Output the [X, Y] coordinate of the center of the cell containing the given text.  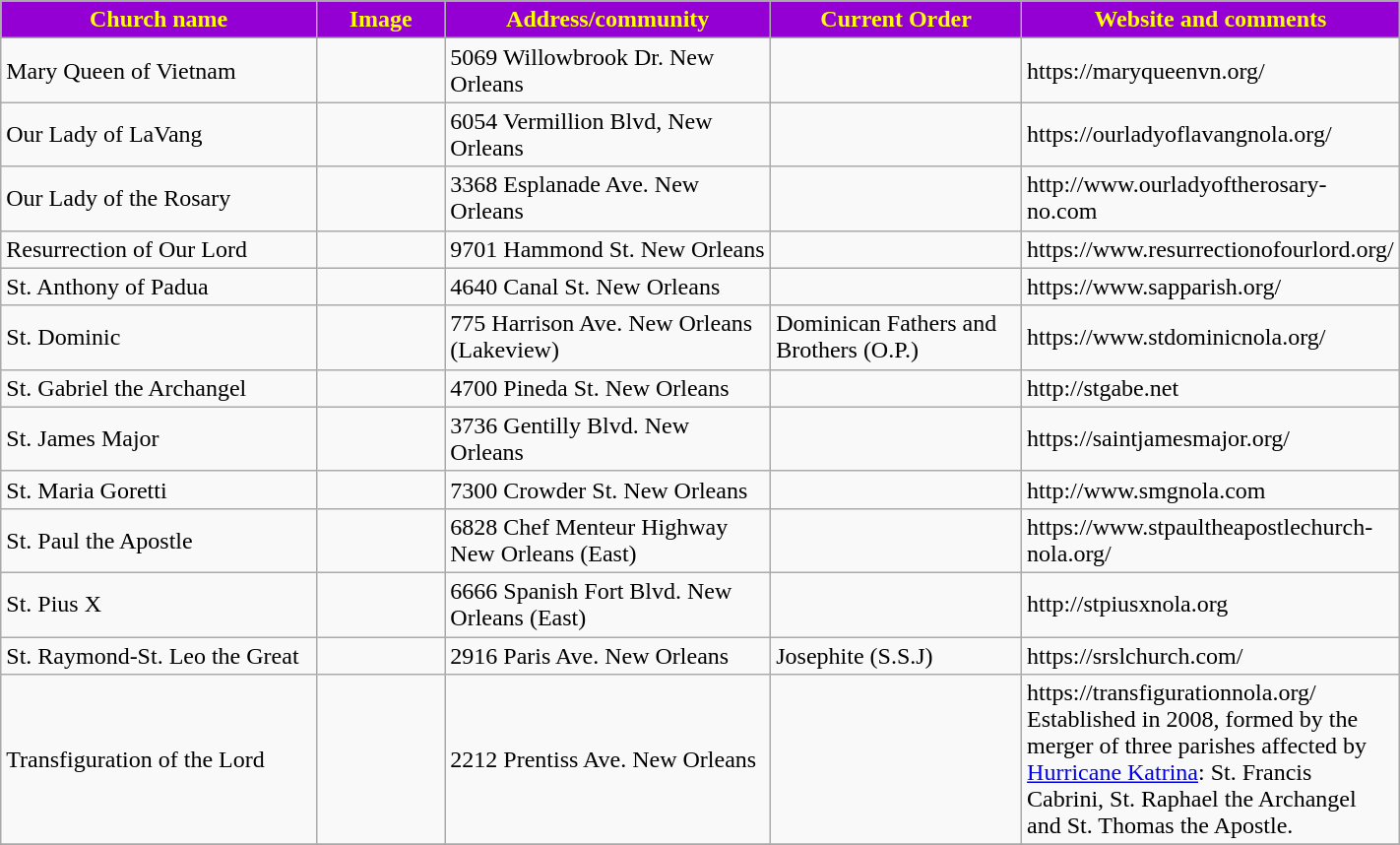
https://maryqueenvn.org/ [1211, 71]
https://saintjamesmajor.org/ [1211, 439]
2212 Prentiss Ave. New Orleans [608, 760]
http://www.ourladyoftherosary-no.com [1211, 199]
Image [381, 20]
http://www.smgnola.com [1211, 489]
9701 Hammond St. New Orleans [608, 249]
https://www.sapparish.org/ [1211, 287]
4700 Pineda St. New Orleans [608, 388]
Mary Queen of Vietnam [159, 71]
Address/community [608, 20]
3368 Esplanade Ave. New Orleans [608, 199]
6054 Vermillion Blvd, New Orleans [608, 134]
St. Raymond-St. Leo the Great [159, 655]
Dominican Fathers and Brothers (O.P.) [896, 337]
St. Paul the Apostle [159, 540]
Our Lady of the Rosary [159, 199]
Website and comments [1211, 20]
2916 Paris Ave. New Orleans [608, 655]
http://stgabe.net [1211, 388]
6828 Chef Menteur Highway New Orleans (East) [608, 540]
https://srslchurch.com/ [1211, 655]
6666 Spanish Fort Blvd. New Orleans (East) [608, 605]
7300 Crowder St. New Orleans [608, 489]
Our Lady of LaVang [159, 134]
St. Gabriel the Archangel [159, 388]
https://www.resurrectionofourlord.org/ [1211, 249]
Transfiguration of the Lord [159, 760]
775 Harrison Ave. New Orleans (Lakeview) [608, 337]
Josephite (S.S.J) [896, 655]
https://www.stdominicnola.org/ [1211, 337]
3736 Gentilly Blvd. New Orleans [608, 439]
Church name [159, 20]
4640 Canal St. New Orleans [608, 287]
http://stpiusxnola.org [1211, 605]
5069 Willowbrook Dr. New Orleans [608, 71]
https://ourladyoflavangnola.org/ [1211, 134]
Current Order [896, 20]
Resurrection of Our Lord [159, 249]
St. Dominic [159, 337]
St. Maria Goretti [159, 489]
St. Pius X [159, 605]
St. Anthony of Padua [159, 287]
St. James Major [159, 439]
https://www.stpaultheapostlechurch-nola.org/ [1211, 540]
